From the cell containing the given text, extract its center point as [x, y] coordinate. 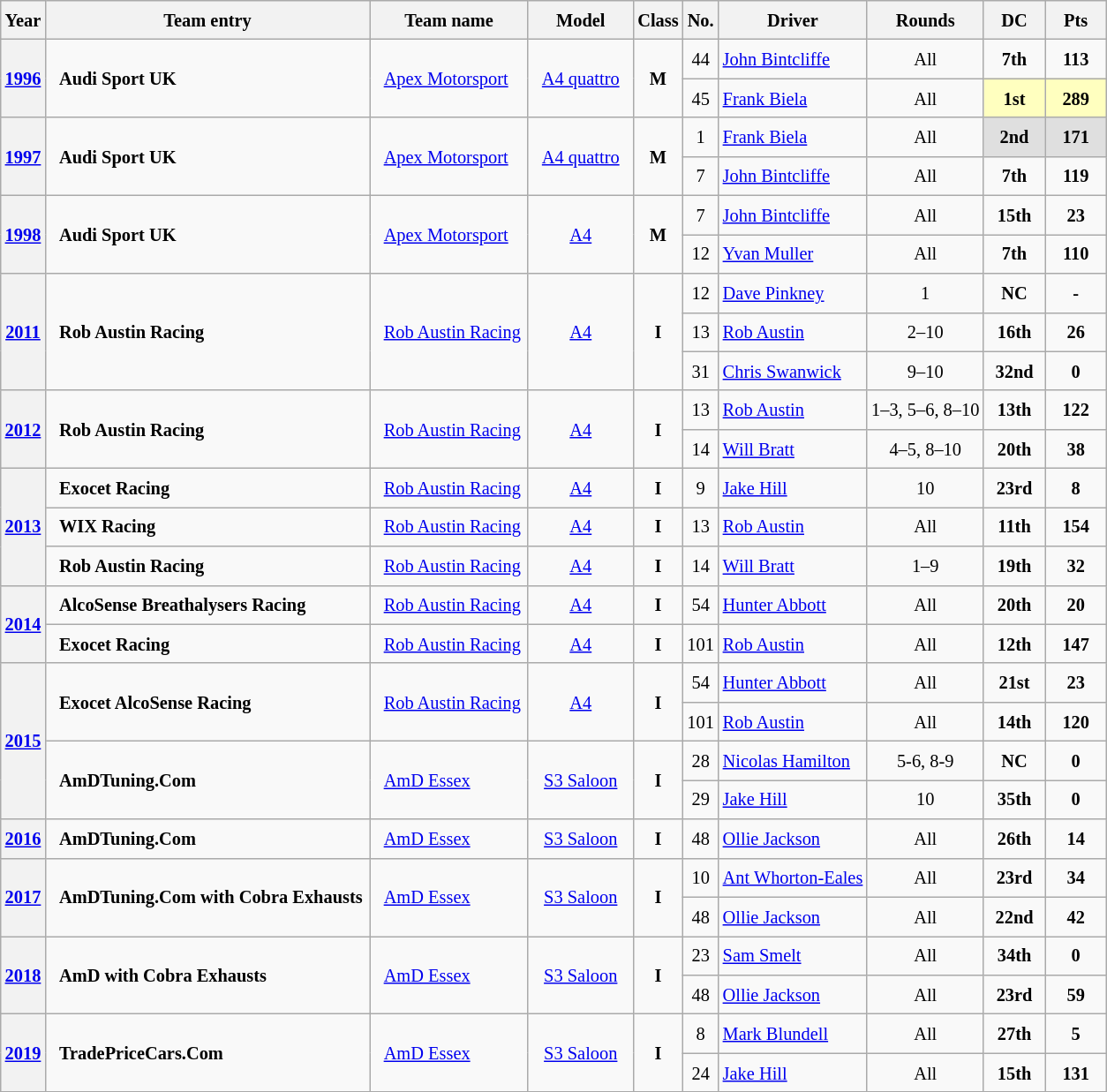
1998 [23, 234]
AmDTuning.Com with Cobra Exhausts [207, 897]
9 [701, 487]
12th [1014, 644]
31 [701, 371]
22nd [1014, 916]
2–10 [925, 332]
44 [701, 58]
34th [1014, 955]
DC [1014, 19]
28 [701, 760]
Team name [448, 19]
2014 [23, 624]
13th [1014, 410]
20 [1076, 605]
9–10 [925, 371]
2015 [23, 742]
131 [1076, 1073]
154 [1076, 526]
5 [1076, 1033]
29 [701, 799]
42 [1076, 916]
Pts [1076, 19]
11th [1014, 526]
4–5, 8–10 [925, 448]
27th [1014, 1033]
2019 [23, 1052]
2016 [23, 839]
1996 [23, 78]
1st [1014, 98]
Dave Pinkney [793, 292]
Model [581, 19]
Sam Smelt [793, 955]
Rounds [925, 19]
Yvan Muller [793, 253]
2013 [23, 526]
Nicolas Hamilton [793, 760]
38 [1076, 448]
Exocet AlcoSense Racing [207, 702]
14th [1014, 721]
32nd [1014, 371]
Class [658, 19]
21st [1014, 682]
26th [1014, 839]
AmD with Cobra Exhausts [207, 975]
59 [1076, 994]
Mark Blundell [793, 1033]
Year [23, 19]
171 [1076, 137]
5-6, 8-9 [925, 760]
32 [1076, 566]
122 [1076, 410]
1–3, 5–6, 8–10 [925, 410]
No. [701, 19]
16th [1014, 332]
Chris Swanwick [793, 371]
2018 [23, 975]
Ant Whorton-Eales [793, 877]
110 [1076, 253]
- [1076, 292]
AlcoSense Breathalysers Racing [207, 605]
2nd [1014, 137]
Driver [793, 19]
2012 [23, 429]
1–9 [925, 566]
289 [1076, 98]
WIX Racing [207, 526]
2017 [23, 897]
1997 [23, 156]
35th [1014, 799]
119 [1076, 176]
2011 [23, 331]
113 [1076, 58]
120 [1076, 721]
34 [1076, 877]
45 [701, 98]
Team entry [207, 19]
TradePriceCars.Com [207, 1052]
147 [1076, 644]
19th [1014, 566]
26 [1076, 332]
24 [701, 1073]
